From the cell containing the given text, extract its center point as (X, Y) coordinate. 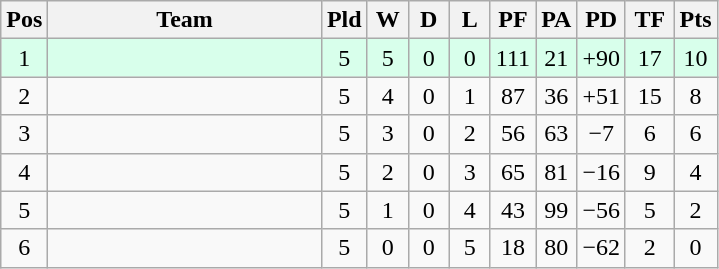
Pts (696, 20)
87 (512, 96)
D (428, 20)
−16 (602, 172)
10 (696, 58)
18 (512, 248)
L (470, 20)
PF (512, 20)
43 (512, 210)
9 (650, 172)
Pos (24, 20)
Team (185, 20)
36 (556, 96)
81 (556, 172)
56 (512, 134)
99 (556, 210)
PD (602, 20)
15 (650, 96)
−56 (602, 210)
+51 (602, 96)
17 (650, 58)
65 (512, 172)
21 (556, 58)
80 (556, 248)
+90 (602, 58)
PA (556, 20)
63 (556, 134)
111 (512, 58)
−7 (602, 134)
8 (696, 96)
TF (650, 20)
W (388, 20)
Pld (344, 20)
−62 (602, 248)
